Pinpoint the cell where the given text exists, returning its [x, y] midpoint coordinate. 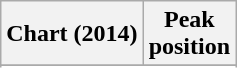
Chart (2014) [72, 34]
Peakposition [189, 34]
